Capture the cell that displays the provided text and extract its [x, y] central coordinate. 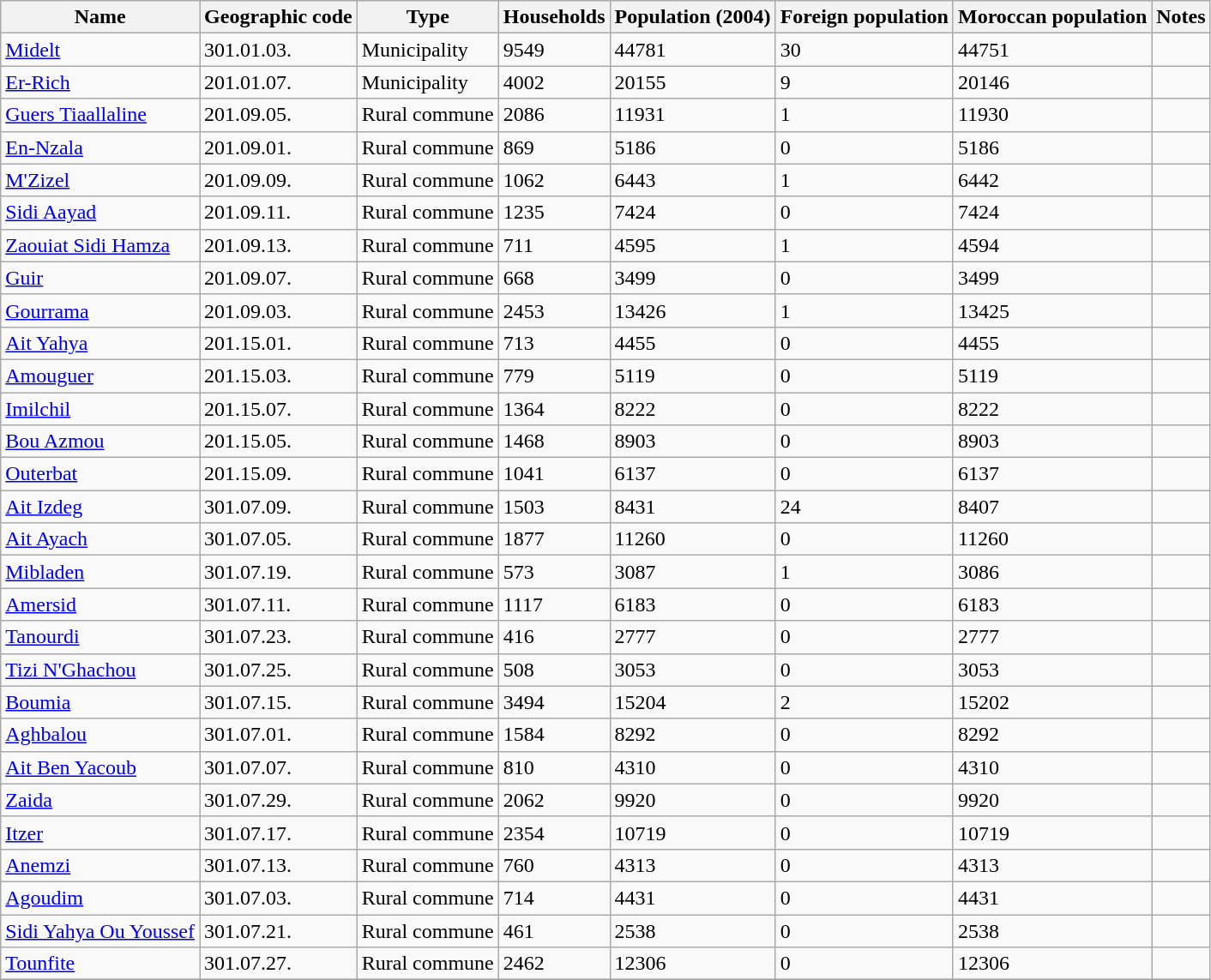
301.07.19. [279, 572]
Guers Tiaallaline [100, 115]
4002 [554, 82]
201.09.01. [279, 147]
301.07.21. [279, 930]
201.09.09. [279, 180]
201.15.01. [279, 343]
15202 [1051, 702]
13426 [693, 310]
11931 [693, 115]
4594 [1051, 245]
4595 [693, 245]
Name [100, 17]
301.07.03. [279, 898]
301.07.05. [279, 539]
1877 [554, 539]
Foreign population [865, 17]
6442 [1051, 180]
779 [554, 376]
201.15.09. [279, 474]
Tanourdi [100, 637]
668 [554, 278]
461 [554, 930]
301.07.07. [279, 767]
9549 [554, 50]
573 [554, 572]
Aghbalou [100, 735]
20146 [1051, 82]
Tounfite [100, 964]
416 [554, 637]
1235 [554, 213]
Gourrama [100, 310]
3494 [554, 702]
24 [865, 507]
201.15.07. [279, 409]
301.07.13. [279, 865]
508 [554, 670]
714 [554, 898]
301.07.27. [279, 964]
201.09.07. [279, 278]
En-Nzala [100, 147]
2086 [554, 115]
201.15.05. [279, 442]
Er-Rich [100, 82]
1503 [554, 507]
Ait Ayach [100, 539]
301.07.17. [279, 833]
1041 [554, 474]
301.07.01. [279, 735]
1364 [554, 409]
Amersid [100, 604]
Zaida [100, 800]
Moroccan population [1051, 17]
2462 [554, 964]
20155 [693, 82]
711 [554, 245]
1117 [554, 604]
Ait Ben Yacoub [100, 767]
30 [865, 50]
201.15.03. [279, 376]
713 [554, 343]
8407 [1051, 507]
760 [554, 865]
3087 [693, 572]
Sidi Yahya Ou Youssef [100, 930]
1468 [554, 442]
810 [554, 767]
Agoudim [100, 898]
Households [554, 17]
9 [865, 82]
201.01.07. [279, 82]
301.07.15. [279, 702]
301.07.29. [279, 800]
201.09.05. [279, 115]
Geographic code [279, 17]
2354 [554, 833]
Amouguer [100, 376]
1062 [554, 180]
201.09.11. [279, 213]
Sidi Aayad [100, 213]
Boumia [100, 702]
1584 [554, 735]
44781 [693, 50]
6443 [693, 180]
201.09.13. [279, 245]
301.07.11. [279, 604]
2453 [554, 310]
869 [554, 147]
M'Zizel [100, 180]
Mibladen [100, 572]
Outerbat [100, 474]
Zaouiat Sidi Hamza [100, 245]
11930 [1051, 115]
Midelt [100, 50]
201.09.03. [279, 310]
Anemzi [100, 865]
Bou Azmou [100, 442]
Ait Izdeg [100, 507]
301.07.09. [279, 507]
Type [427, 17]
2062 [554, 800]
15204 [693, 702]
Guir [100, 278]
301.07.25. [279, 670]
301.07.23. [279, 637]
Notes [1181, 17]
2 [865, 702]
Itzer [100, 833]
Tizi N'Ghachou [100, 670]
8431 [693, 507]
301.01.03. [279, 50]
Imilchil [100, 409]
44751 [1051, 50]
3086 [1051, 572]
Ait Yahya [100, 343]
Population (2004) [693, 17]
13425 [1051, 310]
